Identify which cell holds the provided text, then report its [x, y] central coordinate. 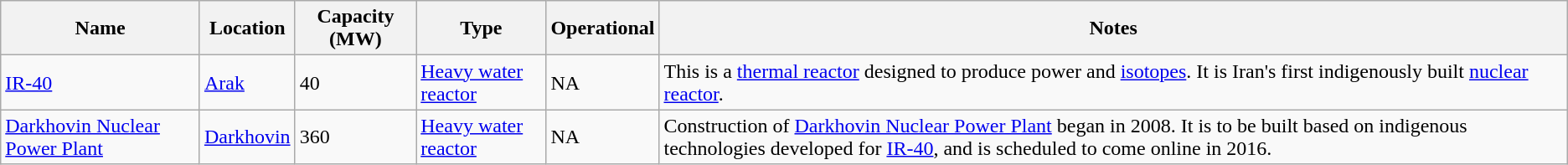
This is a thermal reactor designed to produce power and isotopes. It is Iran's first indigenously built nuclear reactor. [1113, 82]
Type [481, 28]
Darkhovin Nuclear Power Plant [101, 137]
360 [355, 137]
Name [101, 28]
40 [355, 82]
Notes [1113, 28]
Location [247, 28]
Arak [247, 82]
Capacity (MW) [355, 28]
IR-40 [101, 82]
Operational [603, 28]
Darkhovin [247, 137]
